Find where the given text appears and provide that cell's center as (x, y) coordinate. 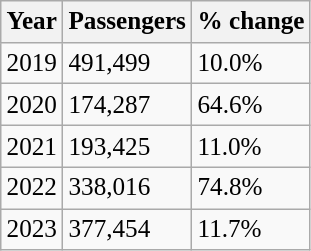
2023 (32, 229)
2020 (32, 105)
2019 (32, 63)
11.0% (252, 146)
491,499 (128, 63)
Year (32, 22)
2021 (32, 146)
% change (252, 22)
Passengers (128, 22)
74.8% (252, 188)
377,454 (128, 229)
338,016 (128, 188)
2022 (32, 188)
10.0% (252, 63)
11.7% (252, 229)
193,425 (128, 146)
64.6% (252, 105)
174,287 (128, 105)
